Detect which cell encompasses the target text, then output its [x, y] center coordinate. 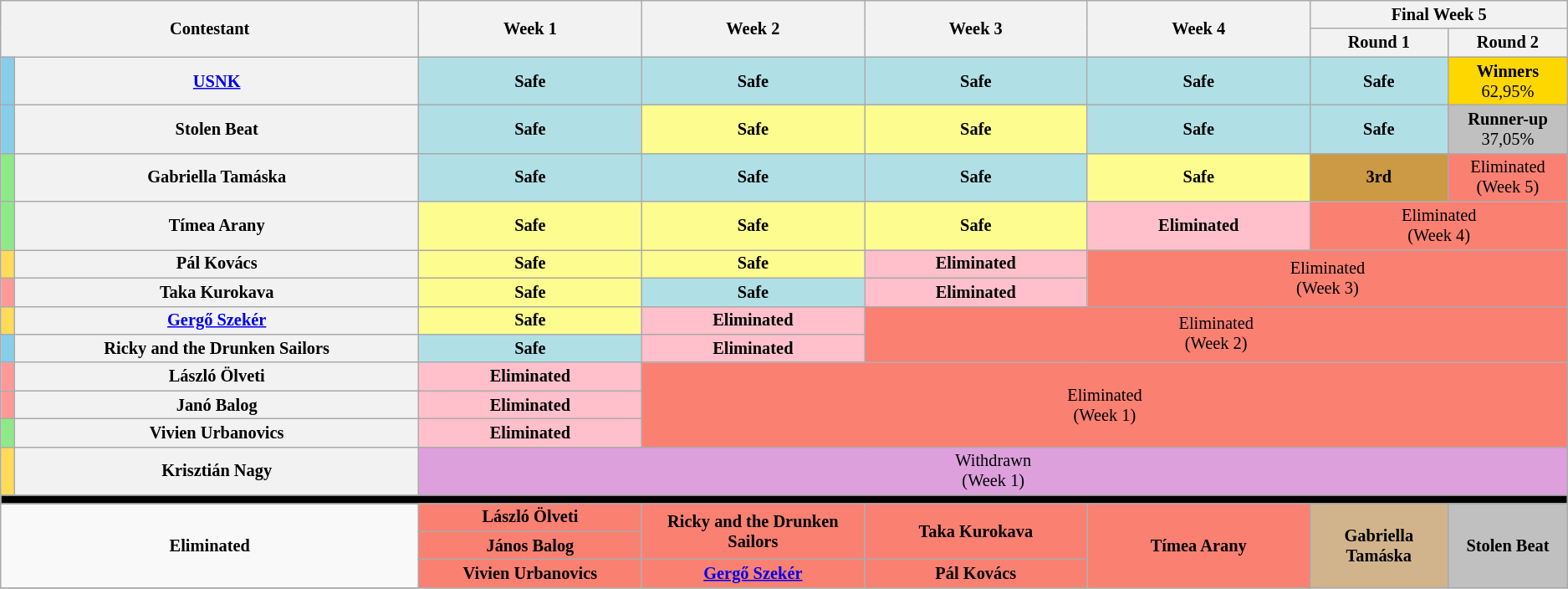
Round 1 [1378, 43]
Contestant [210, 28]
Round 2 [1508, 43]
Winners62,95% [1508, 81]
Eliminated(Week 1) [1105, 405]
Eliminated(Week 2) [1216, 335]
Withdrawn(Week 1) [993, 471]
Week 3 [976, 28]
Krisztián Nagy [217, 471]
János Balog [530, 545]
USNK [217, 81]
Eliminated(Week 3) [1328, 278]
Janó Balog [217, 405]
Week 1 [530, 28]
Eliminated(Week 5) [1508, 177]
Final Week 5 [1438, 14]
Runner-up37,05% [1508, 129]
Eliminated(Week 4) [1438, 226]
Week 4 [1198, 28]
Week 2 [753, 28]
3rd [1378, 177]
